Output the [x, y] coordinate of the center of the cell containing the given text.  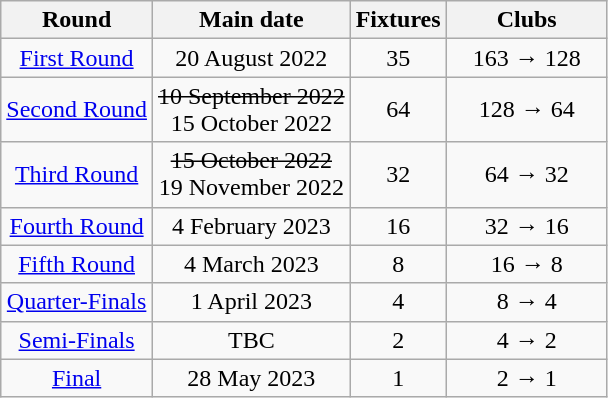
1 [398, 378]
10 September 202215 October 2022 [251, 110]
15 October 202219 November 2022 [251, 174]
32 [398, 174]
64 → 32 [526, 174]
16 [398, 226]
4 February 2023 [251, 226]
8 → 4 [526, 302]
Quarter-Finals [77, 302]
2 [398, 340]
8 [398, 264]
Second Round [77, 110]
First Round [77, 58]
1 April 2023 [251, 302]
64 [398, 110]
Fourth Round [77, 226]
32 → 16 [526, 226]
16 → 8 [526, 264]
Fifth Round [77, 264]
163 → 128 [526, 58]
4 → 2 [526, 340]
TBC [251, 340]
128 → 64 [526, 110]
Semi-Finals [77, 340]
Final [77, 378]
4 March 2023 [251, 264]
28 May 2023 [251, 378]
4 [398, 302]
Third Round [77, 174]
Clubs [526, 20]
2 → 1 [526, 378]
Fixtures [398, 20]
20 August 2022 [251, 58]
Main date [251, 20]
Round [77, 20]
35 [398, 58]
